Return the [X, Y] coordinate for the center point of the cell that contains the specified text.  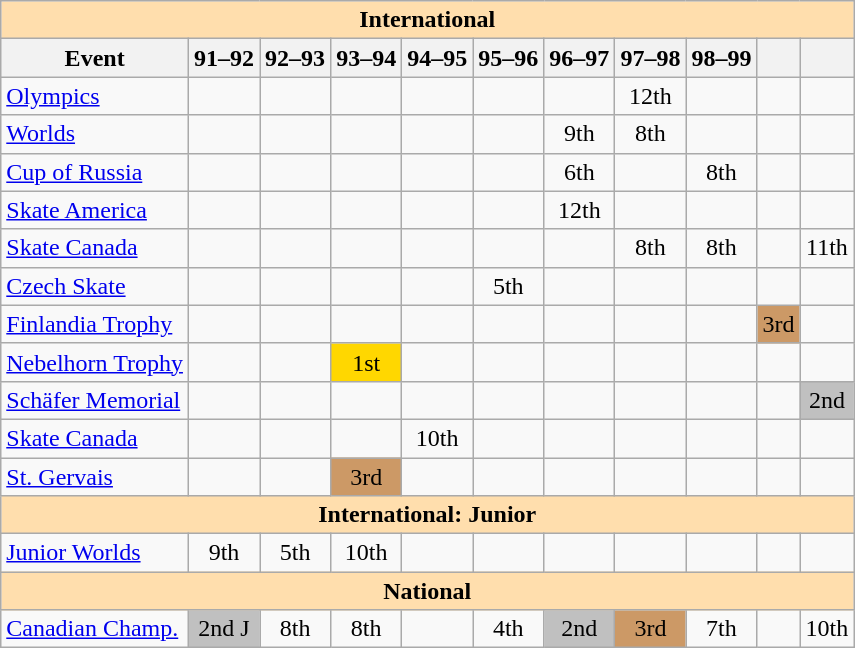
Event [95, 58]
National [428, 591]
6th [580, 172]
International [428, 20]
Skate America [95, 210]
Junior Worlds [95, 553]
94–95 [438, 58]
98–99 [722, 58]
11th [827, 248]
Schäfer Memorial [95, 400]
Cup of Russia [95, 172]
Nebelhorn Trophy [95, 362]
4th [508, 629]
97–98 [650, 58]
92–93 [296, 58]
International: Junior [428, 515]
Finlandia Trophy [95, 324]
7th [722, 629]
91–92 [224, 58]
95–96 [508, 58]
Canadian Champ. [95, 629]
1st [366, 362]
Czech Skate [95, 286]
Worlds [95, 134]
Olympics [95, 96]
96–97 [580, 58]
2nd J [224, 629]
St. Gervais [95, 477]
93–94 [366, 58]
